Provide the [x, y] coordinate of the cell's center where the given text is located.  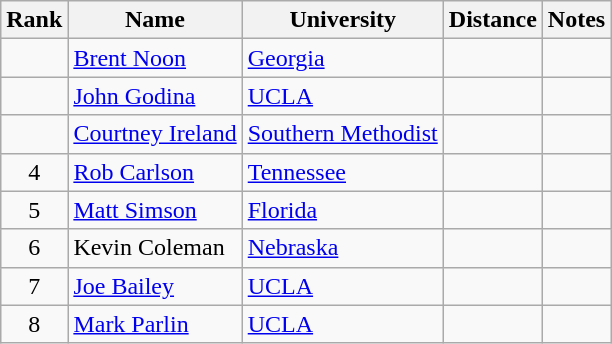
University [342, 20]
Mark Parlin [155, 324]
6 [34, 248]
Tennessee [342, 172]
Matt Simson [155, 210]
Kevin Coleman [155, 248]
Southern Methodist [342, 134]
Distance [492, 20]
Rob Carlson [155, 172]
Joe Bailey [155, 286]
John Godina [155, 96]
Brent Noon [155, 58]
Georgia [342, 58]
Nebraska [342, 248]
4 [34, 172]
Name [155, 20]
5 [34, 210]
Rank [34, 20]
7 [34, 286]
Courtney Ireland [155, 134]
Notes [576, 20]
Florida [342, 210]
8 [34, 324]
